Search for the cell housing the specified text and yield its [X, Y] center coordinate. 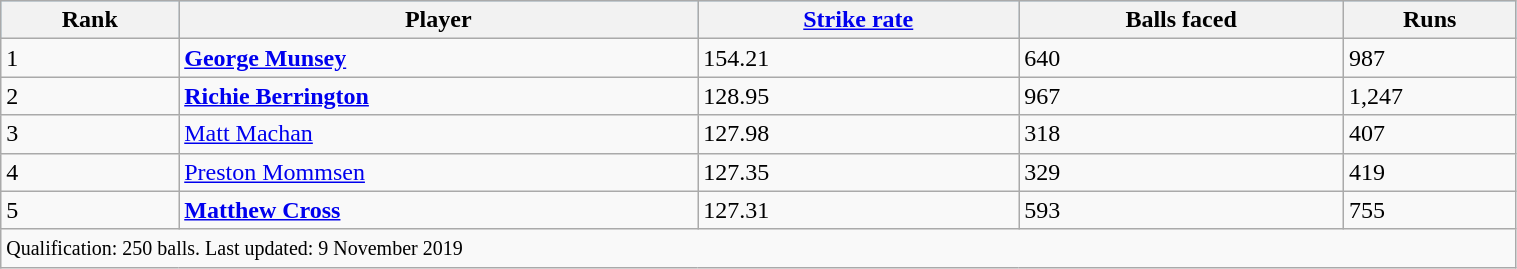
Runs [1430, 20]
3 [90, 134]
329 [1182, 172]
987 [1430, 58]
128.95 [858, 96]
640 [1182, 58]
127.98 [858, 134]
Matt Machan [438, 134]
967 [1182, 96]
Balls faced [1182, 20]
419 [1430, 172]
Matthew Cross [438, 210]
Preston Mommsen [438, 172]
Rank [90, 20]
4 [90, 172]
1,247 [1430, 96]
Richie Berrington [438, 96]
593 [1182, 210]
127.35 [858, 172]
Qualification: 250 balls. Last updated: 9 November 2019 [758, 248]
755 [1430, 210]
154.21 [858, 58]
407 [1430, 134]
Player [438, 20]
318 [1182, 134]
1 [90, 58]
5 [90, 210]
127.31 [858, 210]
George Munsey [438, 58]
Strike rate [858, 20]
2 [90, 96]
